Detect which cell encompasses the target text, then output its [X, Y] center coordinate. 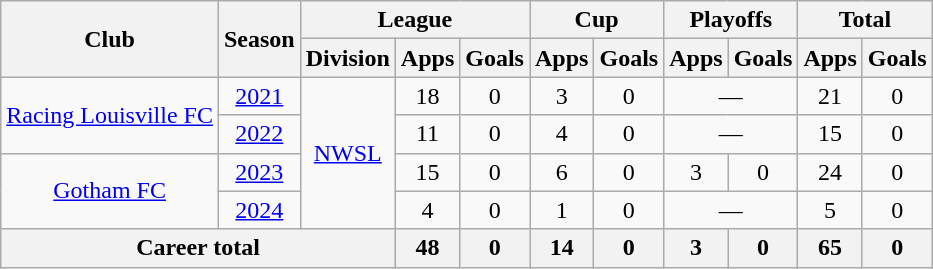
2023 [259, 172]
Playoffs [731, 20]
Season [259, 39]
Gotham FC [110, 191]
Club [110, 39]
48 [427, 248]
6 [562, 172]
18 [427, 96]
Division [348, 58]
2024 [259, 210]
NWSL [348, 153]
Total [865, 20]
5 [830, 210]
League [414, 20]
21 [830, 96]
11 [427, 134]
Cup [597, 20]
Racing Louisville FC [110, 115]
2022 [259, 134]
65 [830, 248]
2021 [259, 96]
24 [830, 172]
1 [562, 210]
Career total [198, 248]
14 [562, 248]
